Detect which cell encompasses the target text, then output its (X, Y) center coordinate. 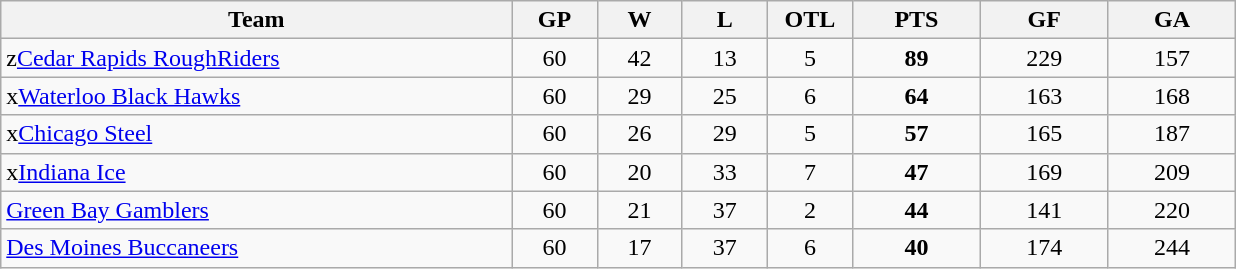
163 (1044, 96)
Green Bay Gamblers (256, 210)
57 (917, 134)
47 (917, 172)
244 (1172, 248)
174 (1044, 248)
W (640, 20)
GP (554, 20)
GA (1172, 20)
xWaterloo Black Hawks (256, 96)
33 (724, 172)
21 (640, 210)
7 (810, 172)
229 (1044, 58)
165 (1044, 134)
209 (1172, 172)
GF (1044, 20)
168 (1172, 96)
Des Moines Buccaneers (256, 248)
42 (640, 58)
44 (917, 210)
25 (724, 96)
17 (640, 248)
xIndiana Ice (256, 172)
64 (917, 96)
220 (1172, 210)
L (724, 20)
157 (1172, 58)
Team (256, 20)
89 (917, 58)
zCedar Rapids RoughRiders (256, 58)
141 (1044, 210)
169 (1044, 172)
26 (640, 134)
40 (917, 248)
187 (1172, 134)
PTS (917, 20)
xChicago Steel (256, 134)
20 (640, 172)
2 (810, 210)
13 (724, 58)
OTL (810, 20)
